Locate the cell with the specified text and output its [x, y] center coordinate. 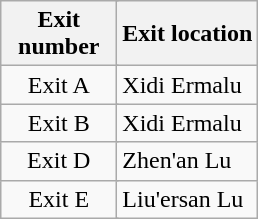
Exit E [59, 199]
Exit D [59, 161]
Exit A [59, 85]
Exit location [188, 34]
Zhen'an Lu [188, 161]
Exit B [59, 123]
Exit number [59, 34]
Liu'ersan Lu [188, 199]
